Extract the (x, y) coordinate from the center of the cell holding the provided text.  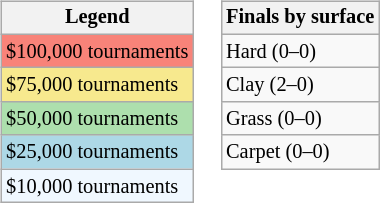
Grass (0–0) (300, 119)
$100,000 tournaments (97, 51)
$10,000 tournaments (97, 186)
Finals by surface (300, 18)
$50,000 tournaments (97, 119)
$25,000 tournaments (97, 152)
Hard (0–0) (300, 51)
Carpet (0–0) (300, 152)
$75,000 tournaments (97, 85)
Legend (97, 18)
Clay (2–0) (300, 85)
